Find where the given text appears and provide that cell's center as [X, Y] coordinate. 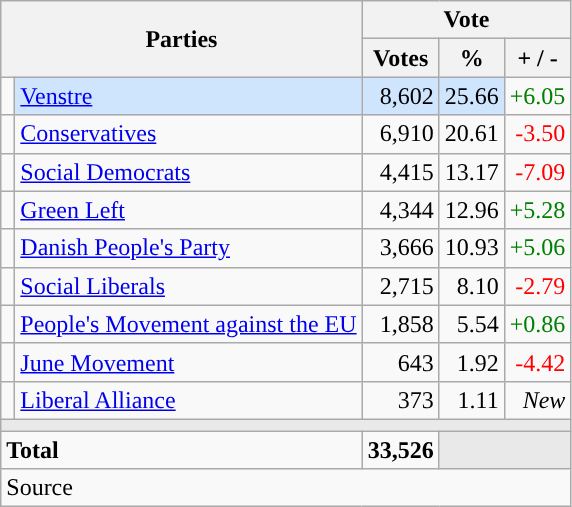
Votes [400, 58]
8.10 [472, 286]
+5.06 [538, 248]
-4.42 [538, 362]
-7.09 [538, 172]
+ / - [538, 58]
8,602 [400, 96]
Vote [466, 20]
Green Left [188, 210]
1.11 [472, 400]
Social Democrats [188, 172]
2,715 [400, 286]
1,858 [400, 324]
5.54 [472, 324]
+0.86 [538, 324]
33,526 [400, 449]
Total [182, 449]
Source [286, 488]
643 [400, 362]
10.93 [472, 248]
3,666 [400, 248]
4,415 [400, 172]
4,344 [400, 210]
+6.05 [538, 96]
June Movement [188, 362]
+5.28 [538, 210]
20.61 [472, 134]
-3.50 [538, 134]
Social Liberals [188, 286]
People's Movement against the EU [188, 324]
% [472, 58]
Conservatives [188, 134]
1.92 [472, 362]
13.17 [472, 172]
6,910 [400, 134]
12.96 [472, 210]
Venstre [188, 96]
Parties [182, 39]
373 [400, 400]
Liberal Alliance [188, 400]
-2.79 [538, 286]
25.66 [472, 96]
New [538, 400]
Danish People's Party [188, 248]
